Detect which cell encompasses the target text, then output its (x, y) center coordinate. 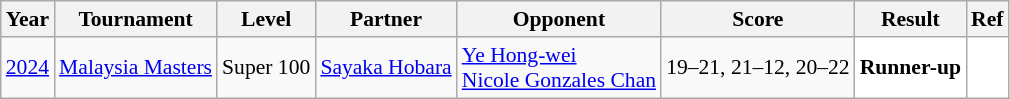
Sayaka Hobara (386, 68)
Ref (987, 19)
2024 (28, 68)
Malaysia Masters (136, 68)
Runner-up (910, 68)
19–21, 21–12, 20–22 (758, 68)
Ye Hong-wei Nicole Gonzales Chan (559, 68)
Year (28, 19)
Super 100 (266, 68)
Result (910, 19)
Partner (386, 19)
Level (266, 19)
Tournament (136, 19)
Opponent (559, 19)
Score (758, 19)
